From the cell containing the given text, extract its center point as (X, Y) coordinate. 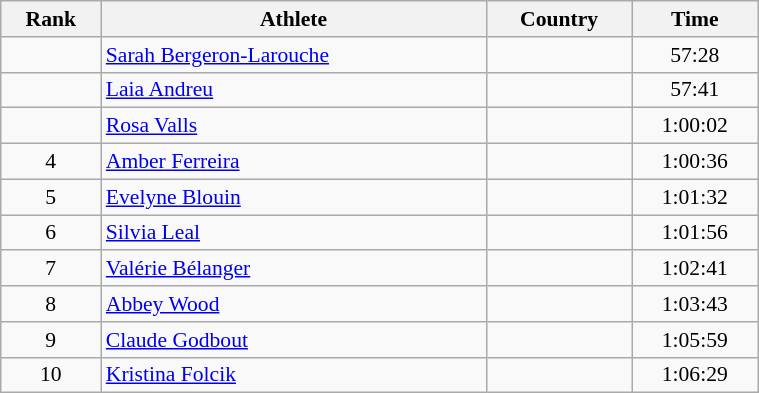
57:41 (695, 90)
Country (559, 19)
1:01:32 (695, 197)
10 (51, 375)
Valérie Bélanger (294, 269)
Abbey Wood (294, 304)
1:03:43 (695, 304)
Rank (51, 19)
8 (51, 304)
1:06:29 (695, 375)
1:02:41 (695, 269)
6 (51, 233)
Kristina Folcik (294, 375)
57:28 (695, 55)
5 (51, 197)
Amber Ferreira (294, 162)
Rosa Valls (294, 126)
Athlete (294, 19)
1:00:02 (695, 126)
Time (695, 19)
9 (51, 340)
1:00:36 (695, 162)
7 (51, 269)
Laia Andreu (294, 90)
1:01:56 (695, 233)
Sarah Bergeron-Larouche (294, 55)
Silvia Leal (294, 233)
4 (51, 162)
Evelyne Blouin (294, 197)
1:05:59 (695, 340)
Claude Godbout (294, 340)
